Extract the [x, y] coordinate from the center of the cell holding the provided text.  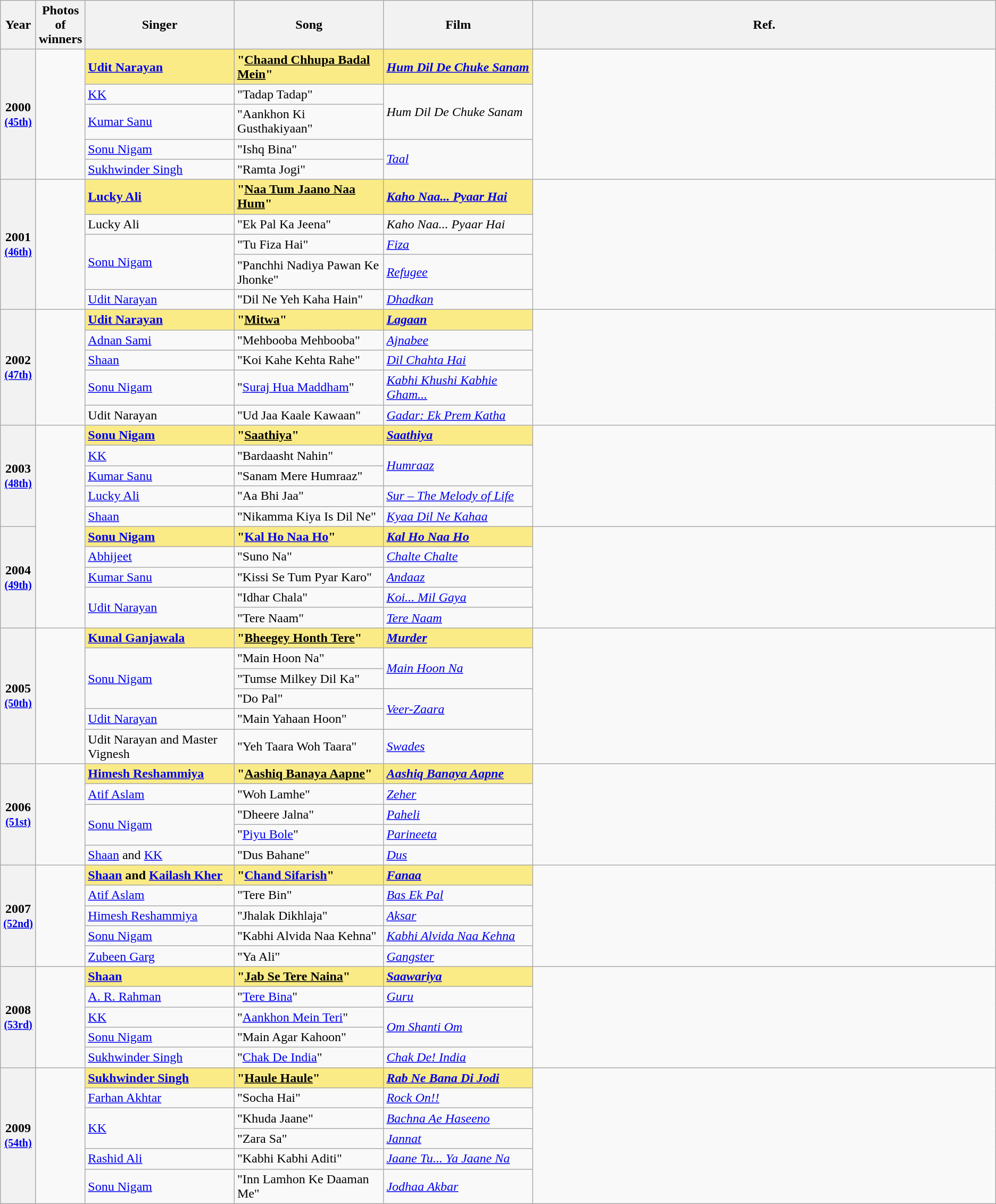
"Tu Fiza Hai" [309, 244]
Photos of winners [60, 25]
"Suraj Hua Maddham" [309, 387]
Dhadkan [459, 299]
Chak De! India [459, 1058]
"Zara Sa" [309, 1139]
"Naa Tum Jaano Naa Hum" [309, 197]
"Tumse Milkey Dil Ka" [309, 679]
"Dheere Jalna" [309, 814]
Chalte Chalte [459, 557]
Kal Ho Naa Ho [459, 537]
Murder [459, 638]
"Mitwa" [309, 319]
"Main Agar Kahoon" [309, 1037]
"Chand Sifarish" [309, 875]
Jannat [459, 1139]
"Tere Naam" [309, 617]
Year [18, 25]
Tere Naam [459, 617]
"Bheegey Honth Tere" [309, 638]
Gadar: Ek Prem Katha [459, 415]
"Chak De India" [309, 1058]
2009 (54th) [18, 1136]
Dus [459, 855]
2008 (53rd) [18, 1017]
Shaan and KK [160, 855]
"Panchhi Nadiya Pawan Ke Jhonke" [309, 271]
2006 (51st) [18, 814]
Kunal Ganjawala [160, 638]
Om Shanti Om [459, 1027]
"Bardaasht Nahin" [309, 456]
Ref. [764, 25]
"Suno Na" [309, 557]
Aashiq Banaya Aapne [459, 774]
Abhijeet [160, 557]
"Ya Ali" [309, 956]
Main Hoon Na [459, 668]
"Socha Hai" [309, 1098]
"Kissi Se Tum Pyar Karo" [309, 577]
"Ishq Bina" [309, 149]
2001 (46th) [18, 244]
2000 (45th) [18, 114]
2002 (47th) [18, 367]
Song [309, 25]
"Khuda Jaane" [309, 1118]
Farhan Akhtar [160, 1098]
"Tere Bina" [309, 996]
Fanaa [459, 875]
Udit Narayan and Master Vignesh [160, 746]
"Mehbooba Mehbooba" [309, 340]
Kabhi Alvida Naa Kehna [459, 936]
Singer [160, 25]
"Aashiq Banaya Aapne" [309, 774]
"Idhar Chala" [309, 597]
"Tadap Tadap" [309, 94]
Paheli [459, 814]
"Sanam Mere Humraaz" [309, 476]
Swades [459, 746]
Dil Chahta Hai [459, 360]
Zubeen Garg [160, 956]
"Kal Ho Naa Ho" [309, 537]
"Ek Pal Ka Jeena" [309, 224]
Zeher [459, 794]
Humraaz [459, 466]
"Inn Lamhon Ke Daaman Me" [309, 1186]
"Aankhon Mein Teri" [309, 1017]
"Jhalak Dikhlaja" [309, 916]
Jodhaa Akbar [459, 1186]
2005 (50th) [18, 695]
Sur – The Melody of Life [459, 496]
Parineeta [459, 835]
Andaaz [459, 577]
2004 (49th) [18, 577]
"Main Hoon Na" [309, 658]
"Nikamma Kiya Is Dil Ne" [309, 516]
2007 (52nd) [18, 916]
Fiza [459, 244]
A. R. Rahman [160, 996]
Veer-Zaara [459, 709]
Shaan and Kailash Kher [160, 875]
Lagaan [459, 319]
"Ud Jaa Kaale Kawaan" [309, 415]
Bachna Ae Haseeno [459, 1118]
Kabhi Khushi Kabhie Gham... [459, 387]
"Piyu Bole" [309, 835]
Rab Ne Bana Di Jodi [459, 1078]
Ajnabee [459, 340]
Saawariya [459, 976]
"Koi Kahe Kehta Rahe" [309, 360]
"Main Yahaan Hoon" [309, 719]
Adnan Sami [160, 340]
"Chaand Chhupa Badal Mein" [309, 67]
"Haule Haule" [309, 1078]
Rock On!! [459, 1098]
"Dus Bahane" [309, 855]
"Woh Lamhe" [309, 794]
Guru [459, 996]
Gangster [459, 956]
"Kabhi Alvida Naa Kehna" [309, 936]
"Aankhon Ki Gusthakiyaan" [309, 121]
Jaane Tu... Ya Jaane Na [459, 1159]
"Jab Se Tere Naina" [309, 976]
"Ramta Jogi" [309, 169]
"Aa Bhi Jaa" [309, 496]
"Yeh Taara Woh Taara" [309, 746]
Koi... Mil Gaya [459, 597]
Refugee [459, 271]
Aksar [459, 916]
"Tere Bin" [309, 895]
Film [459, 25]
"Do Pal" [309, 699]
Taal [459, 159]
Bas Ek Pal [459, 895]
2003 (48th) [18, 476]
Saathiya [459, 435]
"Dil Ne Yeh Kaha Hain" [309, 299]
"Saathiya" [309, 435]
Rashid Ali [160, 1159]
Kyaa Dil Ne Kahaa [459, 516]
"Kabhi Kabhi Aditi" [309, 1159]
